Output the [X, Y] coordinate of the center of the cell containing the given text.  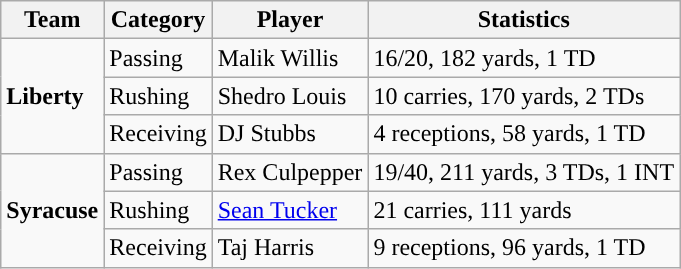
DJ Stubbs [290, 134]
Sean Tucker [290, 210]
Category [158, 20]
Malik Willis [290, 58]
9 receptions, 96 yards, 1 TD [524, 248]
Rex Culpepper [290, 172]
4 receptions, 58 yards, 1 TD [524, 134]
Shedro Louis [290, 96]
Liberty [52, 96]
Team [52, 20]
10 carries, 170 yards, 2 TDs [524, 96]
Player [290, 20]
21 carries, 111 yards [524, 210]
19/40, 211 yards, 3 TDs, 1 INT [524, 172]
16/20, 182 yards, 1 TD [524, 58]
Statistics [524, 20]
Taj Harris [290, 248]
Syracuse [52, 210]
